Scan for the cell matching the given text and deliver its (x, y) coordinate at center. 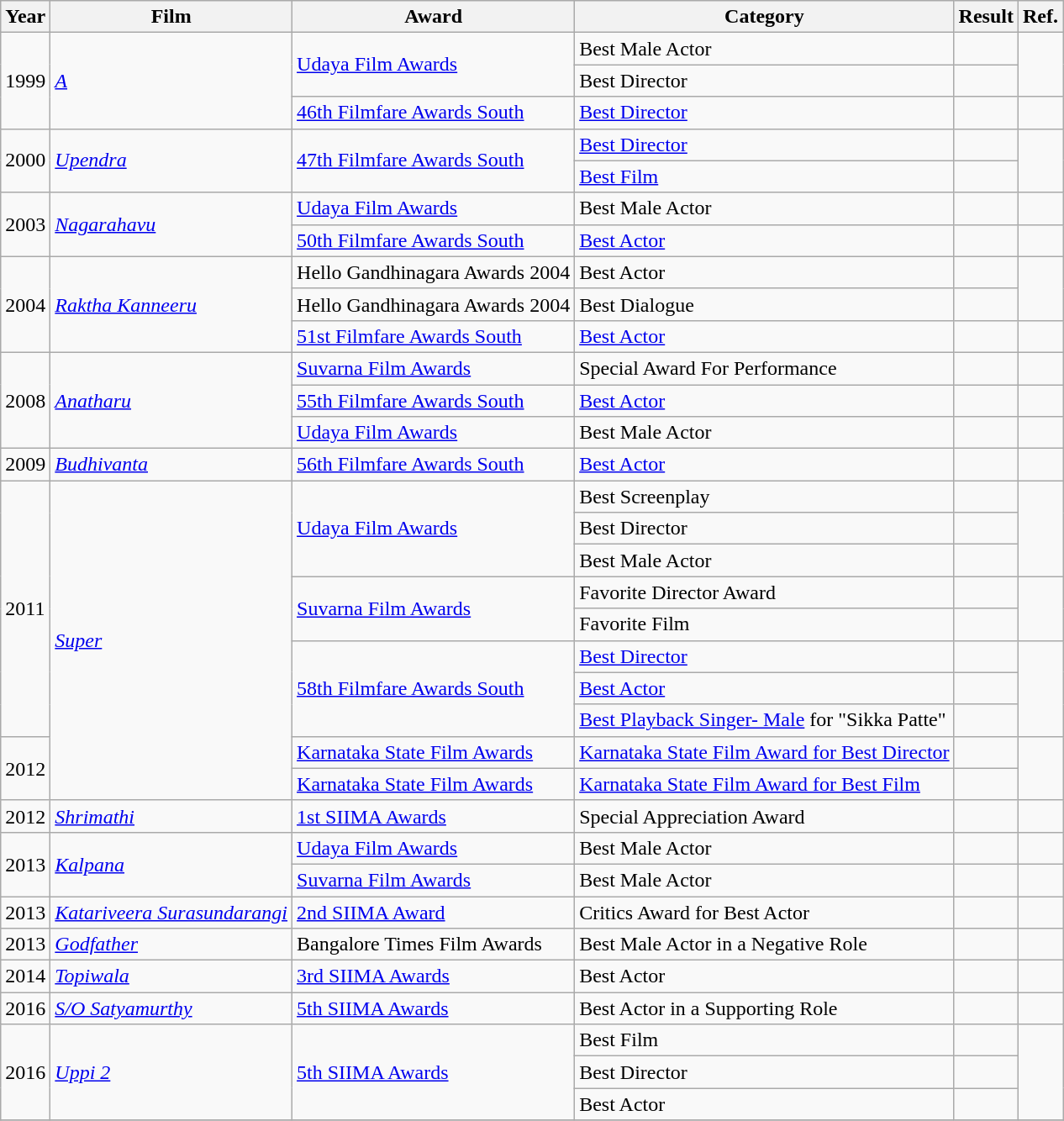
Award (434, 17)
Raktha Kanneeru (171, 304)
2004 (25, 304)
Topiwala (171, 976)
Best Screenplay (765, 497)
Bangalore Times Film Awards (434, 945)
Karnataka State Film Award for Best Film (765, 784)
Film (171, 17)
2nd SIIMA Award (434, 912)
Godfather (171, 945)
A (171, 81)
2008 (25, 400)
2009 (25, 465)
58th Filmfare Awards South (434, 688)
Favorite Film (765, 624)
Ref. (1040, 17)
47th Filmfare Awards South (434, 161)
Favorite Director Award (765, 592)
Super (171, 640)
Best Male Actor in a Negative Role (765, 945)
Critics Award for Best Actor (765, 912)
Best Playback Singer- Male for "Sikka Patte" (765, 720)
Anatharu (171, 400)
46th Filmfare Awards South (434, 113)
Upendra (171, 161)
Katariveera Surasundarangi (171, 912)
2011 (25, 608)
Special Appreciation Award (765, 816)
3rd SIIMA Awards (434, 976)
Best Dialogue (765, 304)
1999 (25, 81)
51st Filmfare Awards South (434, 336)
Result (986, 17)
50th Filmfare Awards South (434, 240)
Shrimathi (171, 816)
Nagarahavu (171, 224)
S/O Satyamurthy (171, 1008)
2000 (25, 161)
Uppi 2 (171, 1072)
Category (765, 17)
1st SIIMA Awards (434, 816)
2003 (25, 224)
Budhivanta (171, 465)
Best Actor in a Supporting Role (765, 1008)
2014 (25, 976)
Kalpana (171, 864)
56th Filmfare Awards South (434, 465)
Special Award For Performance (765, 368)
Karnataka State Film Award for Best Director (765, 752)
Year (25, 17)
55th Filmfare Awards South (434, 401)
